Search for the cell housing the specified text and yield its (x, y) center coordinate. 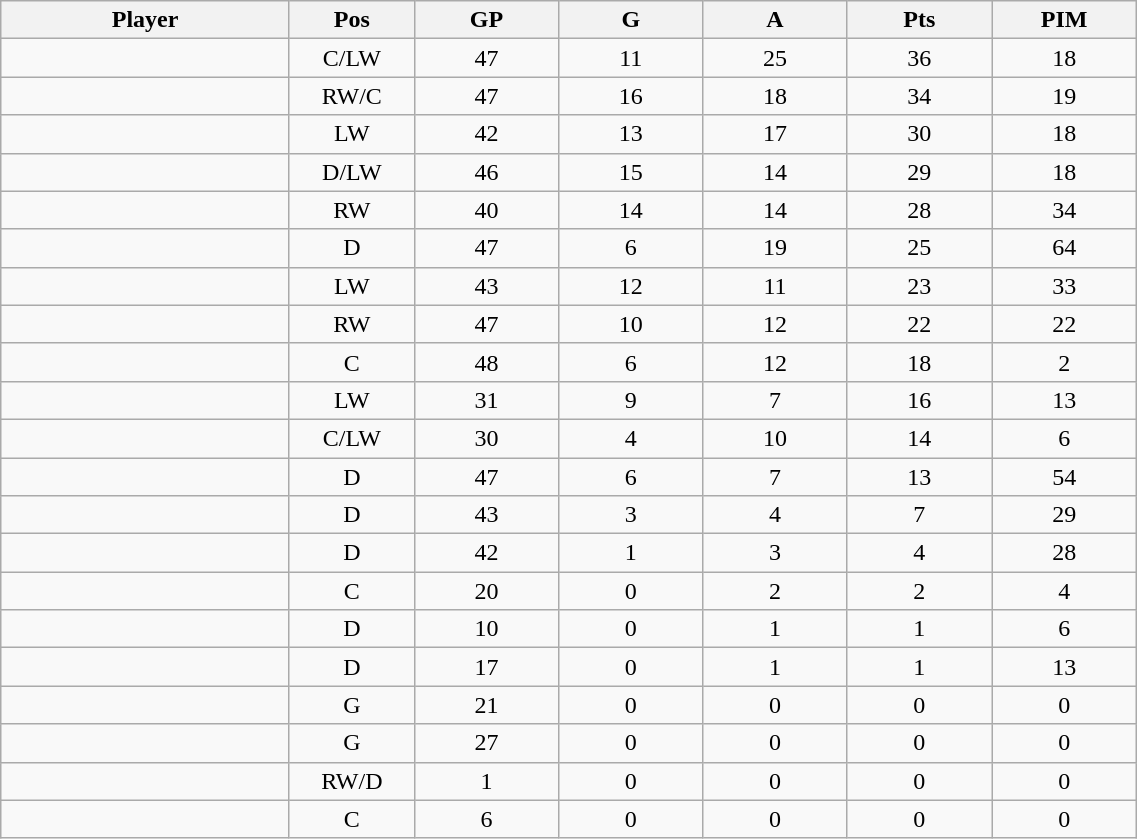
31 (486, 400)
RW/C (352, 96)
48 (486, 362)
33 (1064, 286)
RW/D (352, 781)
A (775, 20)
Pos (352, 20)
D/LW (352, 172)
36 (919, 58)
21 (486, 705)
54 (1064, 477)
64 (1064, 248)
20 (486, 591)
9 (631, 400)
Player (146, 20)
46 (486, 172)
40 (486, 210)
27 (486, 743)
15 (631, 172)
Pts (919, 20)
PIM (1064, 20)
23 (919, 286)
GP (486, 20)
